Locate the cell with the specified text and output its [x, y] center coordinate. 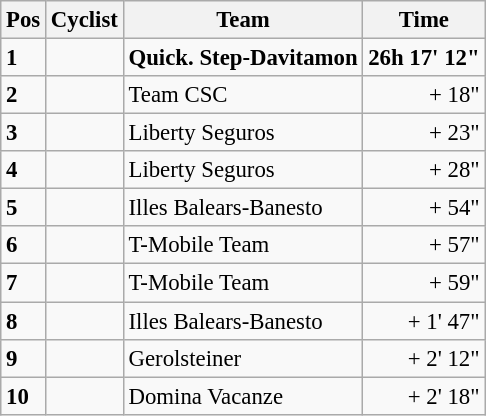
4 [24, 170]
3 [24, 133]
1 [24, 58]
Gerolsteiner [243, 358]
+ 57" [424, 245]
26h 17' 12" [424, 58]
Team [243, 20]
7 [24, 283]
+ 54" [424, 208]
+ 1' 47" [424, 321]
Team CSC [243, 95]
+ 23" [424, 133]
2 [24, 95]
Pos [24, 20]
+ 2' 18" [424, 396]
Cyclist [85, 20]
+ 59" [424, 283]
9 [24, 358]
+ 18" [424, 95]
+ 28" [424, 170]
Domina Vacanze [243, 396]
8 [24, 321]
+ 2' 12" [424, 358]
Time [424, 20]
Quick. Step-Davitamon [243, 58]
6 [24, 245]
5 [24, 208]
10 [24, 396]
